Pinpoint the cell where the given text exists, returning its [X, Y] midpoint coordinate. 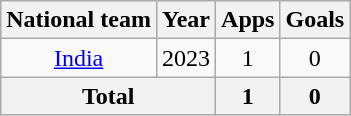
Apps [248, 20]
National team [79, 20]
Year [186, 20]
Goals [315, 20]
Total [108, 96]
2023 [186, 58]
India [79, 58]
